Scan for the cell matching the given text and deliver its (X, Y) coordinate at center. 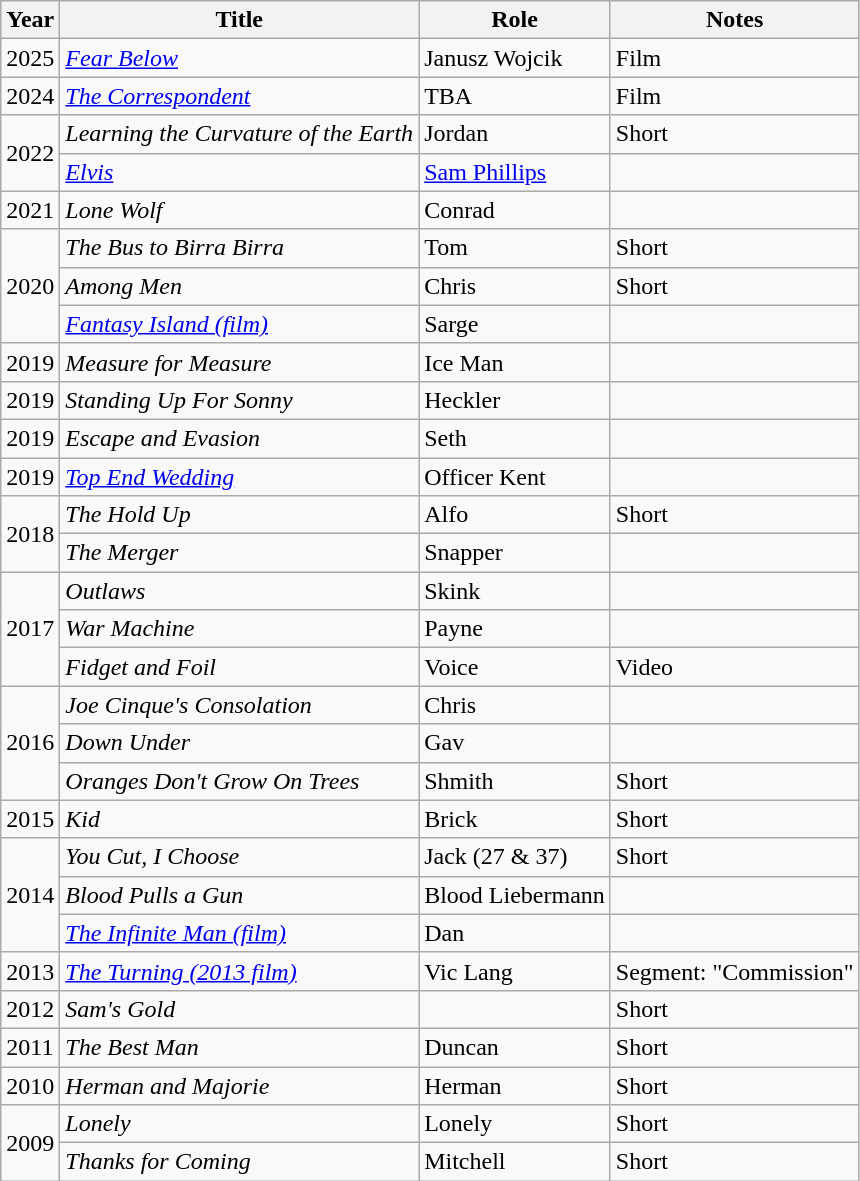
2015 (30, 819)
2022 (30, 153)
The Merger (240, 553)
Brick (515, 819)
Ice Man (515, 362)
Payne (515, 629)
Escape and Evasion (240, 438)
Among Men (240, 286)
Sam Phillips (515, 172)
2025 (30, 58)
Voice (515, 667)
Janusz Wojcik (515, 58)
Standing Up For Sonny (240, 400)
Seth (515, 438)
Oranges Don't Grow On Trees (240, 781)
2024 (30, 96)
Fidget and Foil (240, 667)
Sarge (515, 324)
2011 (30, 1047)
Fantasy Island (film) (240, 324)
Tom (515, 248)
Down Under (240, 743)
2009 (30, 1143)
Dan (515, 933)
The Best Man (240, 1047)
Shmith (515, 781)
Joe Cinque's Consolation (240, 705)
Gav (515, 743)
Herman and Majorie (240, 1085)
Herman (515, 1085)
Fear Below (240, 58)
Blood Pulls a Gun (240, 895)
2012 (30, 1009)
Learning the Curvature of the Earth (240, 134)
2020 (30, 286)
Year (30, 20)
Top End Wedding (240, 477)
Title (240, 20)
The Bus to Birra Birra (240, 248)
Sam's Gold (240, 1009)
Blood Liebermann (515, 895)
TBA (515, 96)
Kid (240, 819)
War Machine (240, 629)
Thanks for Coming (240, 1162)
2013 (30, 971)
Role (515, 20)
Snapper (515, 553)
The Turning (2013 film) (240, 971)
Heckler (515, 400)
2017 (30, 629)
Duncan (515, 1047)
2010 (30, 1085)
Officer Kent (515, 477)
Notes (734, 20)
Measure for Measure (240, 362)
2018 (30, 534)
Video (734, 667)
2021 (30, 210)
Jack (27 & 37) (515, 857)
The Infinite Man (film) (240, 933)
Conrad (515, 210)
Outlaws (240, 591)
Skink (515, 591)
The Hold Up (240, 515)
Elvis (240, 172)
Alfo (515, 515)
The Correspondent (240, 96)
Vic Lang (515, 971)
2016 (30, 743)
You Cut, I Choose (240, 857)
Segment: "Commission" (734, 971)
2014 (30, 895)
Jordan (515, 134)
Mitchell (515, 1162)
Lone Wolf (240, 210)
